Detect which cell encompasses the target text, then output its (x, y) center coordinate. 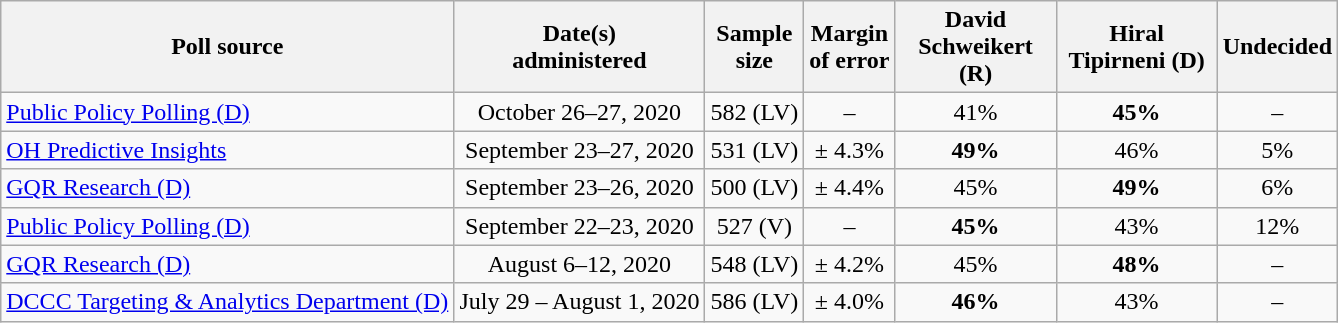
October 26–27, 2020 (580, 112)
527 (V) (754, 226)
12% (1277, 226)
September 22–23, 2020 (580, 226)
DCCC Targeting & Analytics Department (D) (228, 302)
HiralTipirneni (D) (1136, 47)
Poll source (228, 47)
41% (976, 112)
September 23–26, 2020 (580, 188)
5% (1277, 150)
500 (LV) (754, 188)
6% (1277, 188)
DavidSchweikert (R) (976, 47)
Samplesize (754, 47)
July 29 – August 1, 2020 (580, 302)
August 6–12, 2020 (580, 264)
± 4.4% (850, 188)
Undecided (1277, 47)
OH Predictive Insights (228, 150)
Marginof error (850, 47)
548 (LV) (754, 264)
531 (LV) (754, 150)
September 23–27, 2020 (580, 150)
± 4.3% (850, 150)
± 4.2% (850, 264)
582 (LV) (754, 112)
Date(s)administered (580, 47)
586 (LV) (754, 302)
± 4.0% (850, 302)
48% (1136, 264)
